Pinpoint the cell where the given text exists, returning its (x, y) midpoint coordinate. 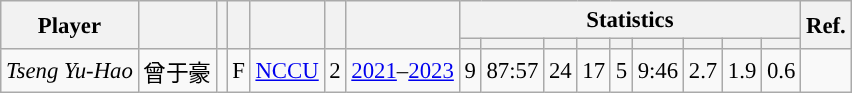
9 (470, 71)
Statistics (630, 20)
0.6 (782, 71)
1.9 (742, 71)
曾于豪 (177, 71)
5 (621, 71)
F (238, 71)
9:46 (658, 71)
2 (335, 71)
2021–2023 (402, 71)
24 (560, 71)
Player (70, 25)
Tseng Yu-Hao (70, 71)
NCCU (287, 71)
17 (594, 71)
87:57 (512, 71)
Ref. (826, 25)
2.7 (702, 71)
